Return the (x, y) coordinate for the center point of the cell that contains the specified text.  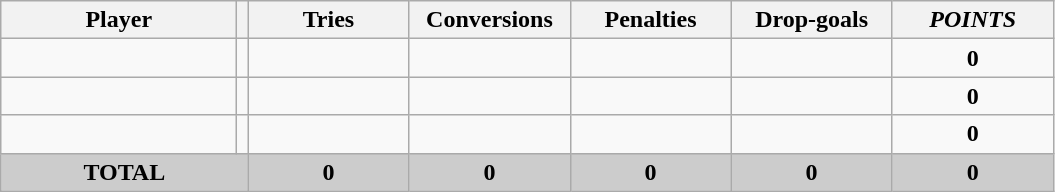
Player (119, 20)
Conversions (490, 20)
Penalties (650, 20)
TOTAL (124, 172)
Tries (328, 20)
Drop-goals (812, 20)
POINTS (972, 20)
